For the text-containing cell, return its midpoint in [X, Y] coordinate format. 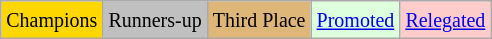
Relegated [446, 20]
Champions [52, 20]
Promoted [356, 20]
Runners-up [155, 20]
Third Place [259, 20]
